Output the (x, y) coordinate of the center of the cell containing the given text.  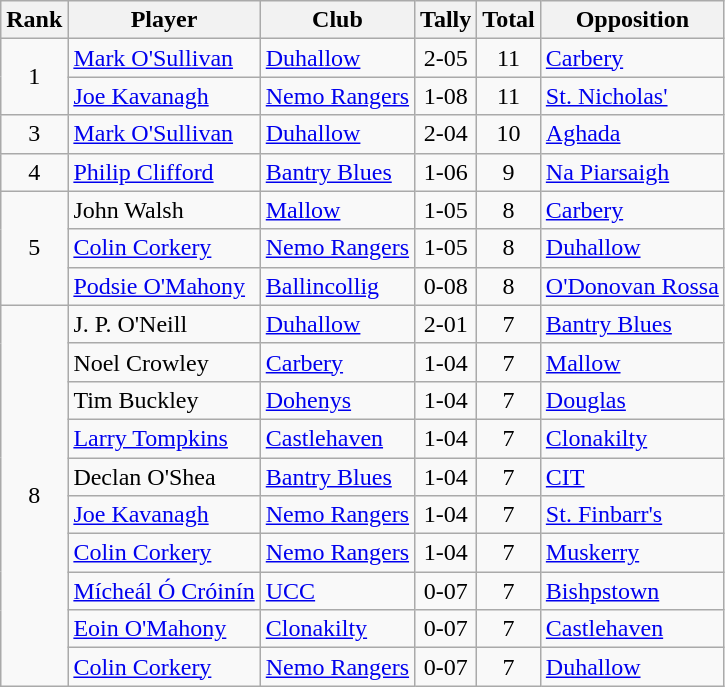
Philip Clifford (164, 172)
5 (34, 248)
Muskerry (632, 553)
1-08 (446, 96)
2-05 (446, 58)
Opposition (632, 20)
Larry Tompkins (164, 438)
Na Piarsaigh (632, 172)
Ballincollig (337, 286)
Douglas (632, 400)
10 (509, 134)
Mícheál Ó Cróinín (164, 591)
Tim Buckley (164, 400)
CIT (632, 477)
2-01 (446, 324)
3 (34, 134)
Bishpstown (632, 591)
St. Finbarr's (632, 515)
1 (34, 77)
Rank (34, 20)
2-04 (446, 134)
Eoin O'Mahony (164, 629)
O'Donovan Rossa (632, 286)
Club (337, 20)
9 (509, 172)
0-08 (446, 286)
J. P. O'Neill (164, 324)
Dohenys (337, 400)
Tally (446, 20)
Aghada (632, 134)
Declan O'Shea (164, 477)
John Walsh (164, 210)
Total (509, 20)
4 (34, 172)
Player (164, 20)
St. Nicholas' (632, 96)
Noel Crowley (164, 362)
Podsie O'Mahony (164, 286)
1-06 (446, 172)
UCC (337, 591)
